Return (X, Y) of the center of cell containing provided text 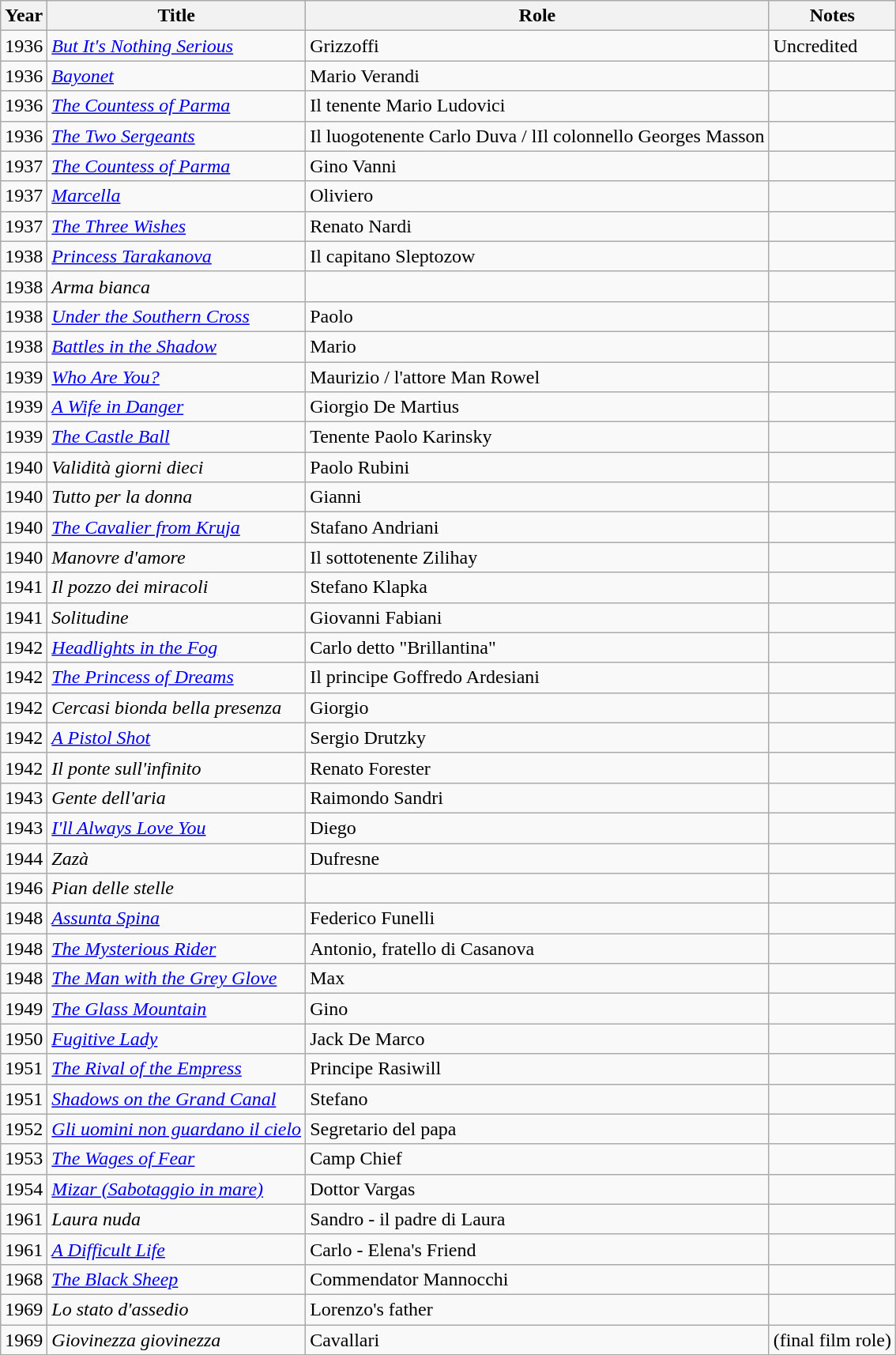
Who Are You? (177, 377)
Zazà (177, 858)
Gino Vanni (537, 166)
A Wife in Danger (177, 407)
Manovre d'amore (177, 557)
Grizzoffi (537, 46)
But It's Nothing Serious (177, 46)
Antonio, fratello di Casanova (537, 949)
Laura nuda (177, 1219)
Il pozzo dei miracoli (177, 587)
Title (177, 16)
Validità giorni dieci (177, 467)
Raimondo Sandri (537, 798)
Il capitano Sleptozow (537, 256)
Gente dell'aria (177, 798)
Commendator Mannocchi (537, 1279)
Paolo Rubini (537, 467)
Dufresne (537, 858)
Marcella (177, 196)
Shadows on the Grand Canal (177, 1099)
Cercasi bionda bella presenza (177, 708)
Fugitive Lady (177, 1039)
The Glass Mountain (177, 1009)
1954 (24, 1189)
The Three Wishes (177, 226)
Maurizio / l'attore Man Rowel (537, 377)
Gino (537, 1009)
Il principe Goffredo Ardesiani (537, 677)
Solitudine (177, 617)
Stefano Klapka (537, 587)
Uncredited (832, 46)
Il ponte sull'infinito (177, 768)
Mario Verandi (537, 76)
Princess Tarakanova (177, 256)
1950 (24, 1039)
Sandro - il padre di Laura (537, 1219)
Arma bianca (177, 286)
Carlo detto "Brillantina" (537, 647)
(final film role) (832, 1340)
Lorenzo's father (537, 1309)
Cavallari (537, 1340)
Giorgio De Martius (537, 407)
Principe Rasiwill (537, 1069)
Segretario del papa (537, 1129)
Mario (537, 346)
Renato Nardi (537, 226)
Jack De Marco (537, 1039)
Federico Funelli (537, 919)
Notes (832, 16)
Il sottotenente Zilihay (537, 557)
Tenente Paolo Karinsky (537, 437)
The Mysterious Rider (177, 949)
The Man with the Grey Glove (177, 979)
The Rival of the Empress (177, 1069)
1944 (24, 858)
The Wages of Fear (177, 1159)
Stafano Andriani (537, 527)
The Castle Ball (177, 437)
Pian delle stelle (177, 889)
Carlo - Elena's Friend (537, 1249)
Lo stato d'assedio (177, 1309)
A Difficult Life (177, 1249)
Diego (537, 828)
Tutto per la donna (177, 497)
Headlights in the Fog (177, 647)
Under the Southern Cross (177, 316)
Camp Chief (537, 1159)
1952 (24, 1129)
Year (24, 16)
Oliviero (537, 196)
1968 (24, 1279)
I'll Always Love You (177, 828)
A Pistol Shot (177, 738)
Giovinezza giovinezza (177, 1340)
Role (537, 16)
1949 (24, 1009)
The Black Sheep (177, 1279)
Gianni (537, 497)
Gli uomini non guardano il cielo (177, 1129)
Max (537, 979)
Battles in the Shadow (177, 346)
The Two Sergeants (177, 136)
1946 (24, 889)
Giorgio (537, 708)
Giovanni Fabiani (537, 617)
Il luogotenente Carlo Duva / lIl colonnello Georges Masson (537, 136)
1953 (24, 1159)
Bayonet (177, 76)
Stefano (537, 1099)
Mizar (Sabotaggio in mare) (177, 1189)
Sergio Drutzky (537, 738)
Renato Forester (537, 768)
Il tenente Mario Ludovici (537, 106)
The Cavalier from Kruja (177, 527)
Assunta Spina (177, 919)
Dottor Vargas (537, 1189)
The Princess of Dreams (177, 677)
Paolo (537, 316)
